For the text-containing cell, return its midpoint in (x, y) coordinate format. 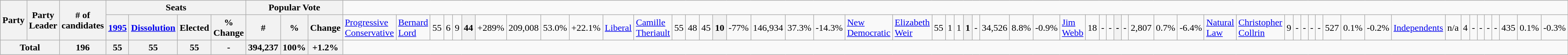
100% (294, 47)
527 (1332, 28)
Seats (176, 8)
4 (1465, 28)
196 (82, 47)
Dissolution (153, 28)
Total (30, 47)
-0.3% (1554, 28)
Change (326, 28)
209,008 (523, 28)
394,237 (263, 47)
# (263, 28)
Liberal (618, 28)
8.8% (1021, 28)
435 (1508, 28)
Christopher Collrin (1260, 28)
34,526 (995, 28)
-6.4% (1191, 28)
-0.9% (1047, 28)
Progressive Conservative (369, 28)
New Democratic (869, 28)
Elected (194, 28)
Bernard Lord (413, 28)
53.0% (555, 28)
146,934 (768, 28)
-77% (739, 28)
+22.1% (586, 28)
Party (14, 20)
44 (468, 28)
0.7% (1166, 28)
+1.2% (326, 47)
1995 (118, 28)
48 (692, 28)
18 (1092, 28)
Camille Theriault (653, 28)
Party Leader (43, 20)
Natural Law (1220, 28)
Elizabeth Weir (912, 28)
n/a (1453, 28)
37.3% (800, 28)
6 (448, 28)
Popular Vote (295, 8)
% Change (229, 28)
-14.3% (829, 28)
-0.2% (1378, 28)
10 (720, 28)
% (294, 28)
+289% (491, 28)
2,807 (1141, 28)
# ofcandidates (82, 20)
45 (706, 28)
Independents (1418, 28)
Jim Webb (1073, 28)
